Determine the [X, Y] coordinate at the center of the cell enclosing the given text.  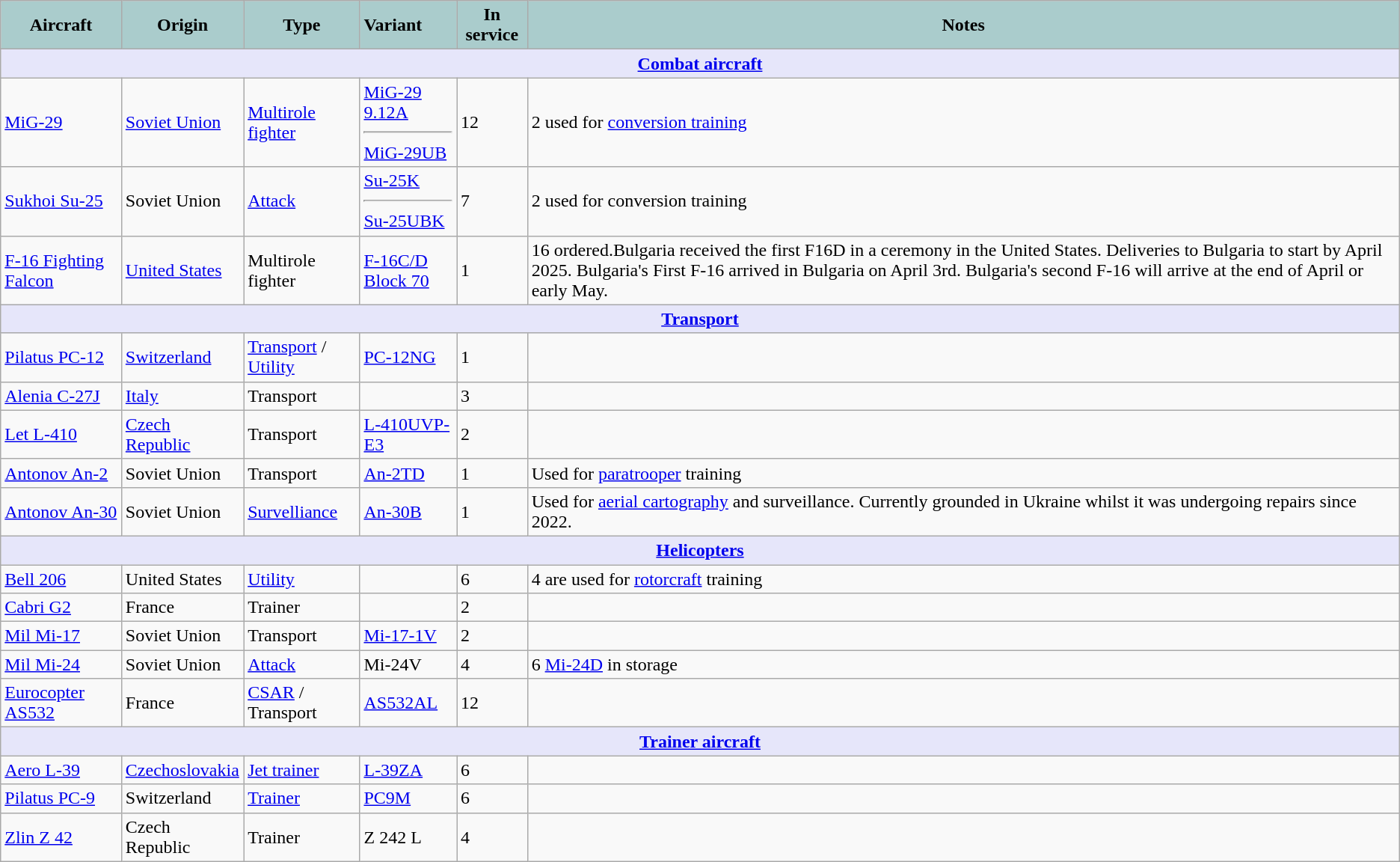
Utility [302, 578]
Survelliance [302, 512]
An-30B [408, 512]
Mi-17-1V [408, 636]
Helicopters [700, 550]
7 [492, 201]
Type [302, 25]
Aero L-39 [61, 770]
An-2TD [408, 473]
Antonov An-2 [61, 473]
Used for aerial cartography and surveillance. Currently grounded in Ukraine whilst it was undergoing repairs since 2022. [963, 512]
Su-25KSu-25UBK [408, 201]
Italy [182, 396]
Alenia C-27J [61, 396]
MiG-29 9.12AMiG-29UB [408, 123]
Used for paratrooper training [963, 473]
MiG-29 [61, 123]
Notes [963, 25]
4 are used for rotorcraft training [963, 578]
AS532AL [408, 703]
CSAR / Transport [302, 703]
Mi-24V [408, 664]
6 Mi-24D in storage [963, 664]
In service [492, 25]
Variant [408, 25]
Jet trainer [302, 770]
PC9M [408, 798]
L-39ZA [408, 770]
Zlin Z 42 [61, 837]
PC-12NG [408, 358]
L-410UVP-E3 [408, 434]
Origin [182, 25]
Cabri G2 [61, 608]
Bell 206 [61, 578]
F-16 Fighting Falcon [61, 270]
Transport / Utility [302, 358]
Z 242 L [408, 837]
Let L-410 [61, 434]
Pilatus PC-12 [61, 358]
Pilatus PC-9 [61, 798]
Eurocopter AS532 [61, 703]
Combat aircraft [700, 64]
F-16C/DBlock 70 [408, 270]
3 [492, 396]
Mil Mi-24 [61, 664]
Mil Mi-17 [61, 636]
Antonov An-30 [61, 512]
Sukhoi Su-25 [61, 201]
Trainer aircraft [700, 742]
Czechoslovakia [182, 770]
Aircraft [61, 25]
